Extract the [X, Y] coordinate from the center of the cell holding the provided text.  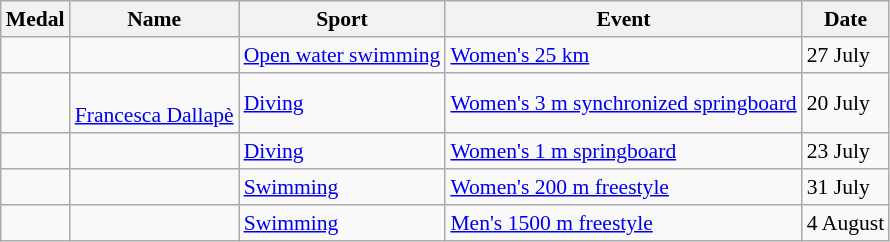
Date [846, 19]
4 August [846, 223]
Event [623, 19]
Women's 25 km [623, 55]
31 July [846, 187]
Medal [36, 19]
23 July [846, 152]
Name [154, 19]
Men's 1500 m freestyle [623, 223]
20 July [846, 102]
Women's 1 m springboard [623, 152]
Women's 3 m synchronized springboard [623, 102]
Open water swimming [342, 55]
Francesca Dallapè [154, 102]
Women's 200 m freestyle [623, 187]
Sport [342, 19]
27 July [846, 55]
